Return [X, Y] of the center of cell containing provided text 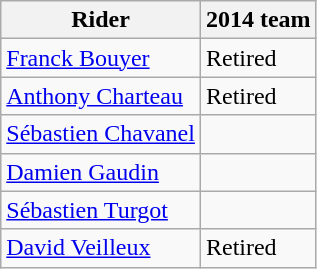
David Veilleux [101, 248]
Anthony Charteau [101, 96]
Damien Gaudin [101, 172]
2014 team [258, 20]
Sébastien Chavanel [101, 134]
Rider [101, 20]
Sébastien Turgot [101, 210]
Franck Bouyer [101, 58]
